Scan for the cell matching the given text and deliver its (X, Y) coordinate at center. 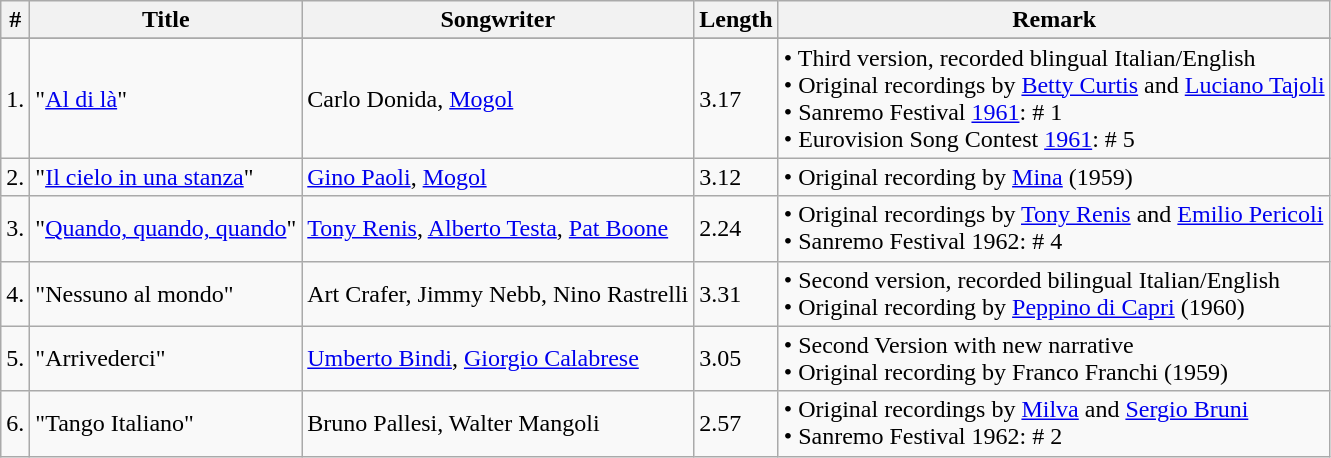
2. (16, 177)
# (16, 20)
"Al di là" (166, 98)
"Arrivederci" (166, 358)
3. (16, 228)
Length (736, 20)
"Quando, quando, quando" (166, 228)
Remark (1054, 20)
Bruno Pallesi, Walter Mangoli (498, 424)
"Nessuno al mondo" (166, 294)
• Second version, recorded bilingual Italian/English• Original recording by Peppino di Capri (1960) (1054, 294)
5. (16, 358)
"Il cielo in una stanza" (166, 177)
3.05 (736, 358)
Gino Paoli, Mogol (498, 177)
Tony Renis, Alberto Testa, Pat Boone (498, 228)
3.12 (736, 177)
6. (16, 424)
3.17 (736, 98)
Umberto Bindi, Giorgio Calabrese (498, 358)
"Tango Italiano" (166, 424)
2.24 (736, 228)
Title (166, 20)
1. (16, 98)
3.31 (736, 294)
Carlo Donida, Mogol (498, 98)
Art Crafer, Jimmy Nebb, Nino Rastrelli (498, 294)
4. (16, 294)
Songwriter (498, 20)
2.57 (736, 424)
• Second Version with new narrative• Original recording by Franco Franchi (1959) (1054, 358)
• Original recording by Mina (1959) (1054, 177)
• Original recordings by Tony Renis and Emilio Pericoli• Sanremo Festival 1962: # 4 (1054, 228)
• Original recordings by Milva and Sergio Bruni• Sanremo Festival 1962: # 2 (1054, 424)
